Search for the cell housing the specified text and yield its [X, Y] center coordinate. 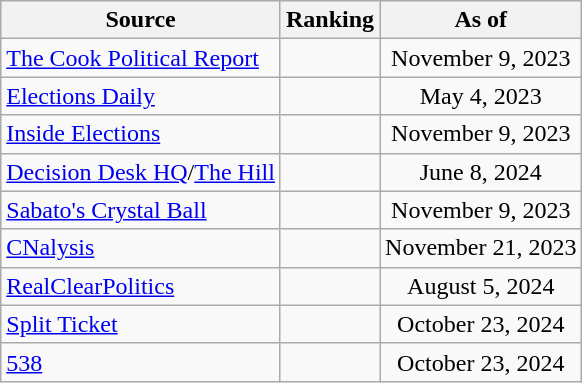
Split Ticket [141, 324]
RealClearPolitics [141, 286]
November 21, 2023 [481, 248]
Elections Daily [141, 96]
May 4, 2023 [481, 96]
August 5, 2024 [481, 286]
June 8, 2024 [481, 172]
Inside Elections [141, 134]
Decision Desk HQ/The Hill [141, 172]
538 [141, 362]
CNalysis [141, 248]
The Cook Political Report [141, 58]
Ranking [330, 20]
Sabato's Crystal Ball [141, 210]
Source [141, 20]
As of [481, 20]
